Find where the given text appears and provide that cell's center as (X, Y) coordinate. 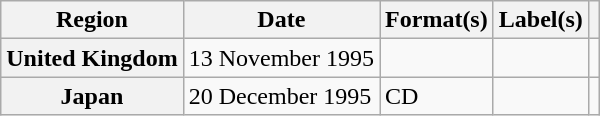
Region (92, 20)
Japan (92, 96)
13 November 1995 (281, 58)
20 December 1995 (281, 96)
Date (281, 20)
United Kingdom (92, 58)
Format(s) (437, 20)
Label(s) (540, 20)
CD (437, 96)
